Locate the cell with the specified text and output its (x, y) center coordinate. 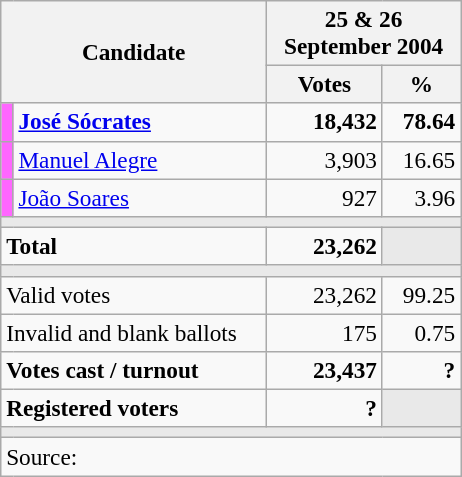
99.25 (421, 295)
18,432 (325, 122)
3.96 (421, 197)
175 (325, 332)
Votes cast / turnout (134, 370)
Votes (325, 84)
João Soares (140, 197)
25 & 26 September 2004 (364, 32)
% (421, 84)
Valid votes (134, 295)
Invalid and blank ballots (134, 332)
Candidate (134, 52)
927 (325, 197)
Total (134, 246)
Manuel Alegre (140, 160)
José Sócrates (140, 122)
78.64 (421, 122)
Registered voters (134, 408)
16.65 (421, 160)
23,437 (325, 370)
3,903 (325, 160)
0.75 (421, 332)
Source: (231, 456)
